Return [X, Y] of the center of cell containing provided text 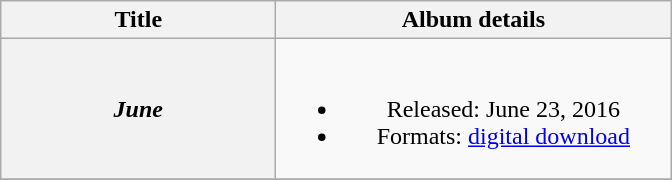
Released: June 23, 2016Formats: digital download [474, 109]
Album details [474, 20]
June [138, 109]
Title [138, 20]
